Provide the [x, y] coordinate of the cell's center where the given text is located.  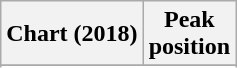
Peakposition [189, 34]
Chart (2018) [72, 34]
